Locate the cell with the specified text and output its [x, y] center coordinate. 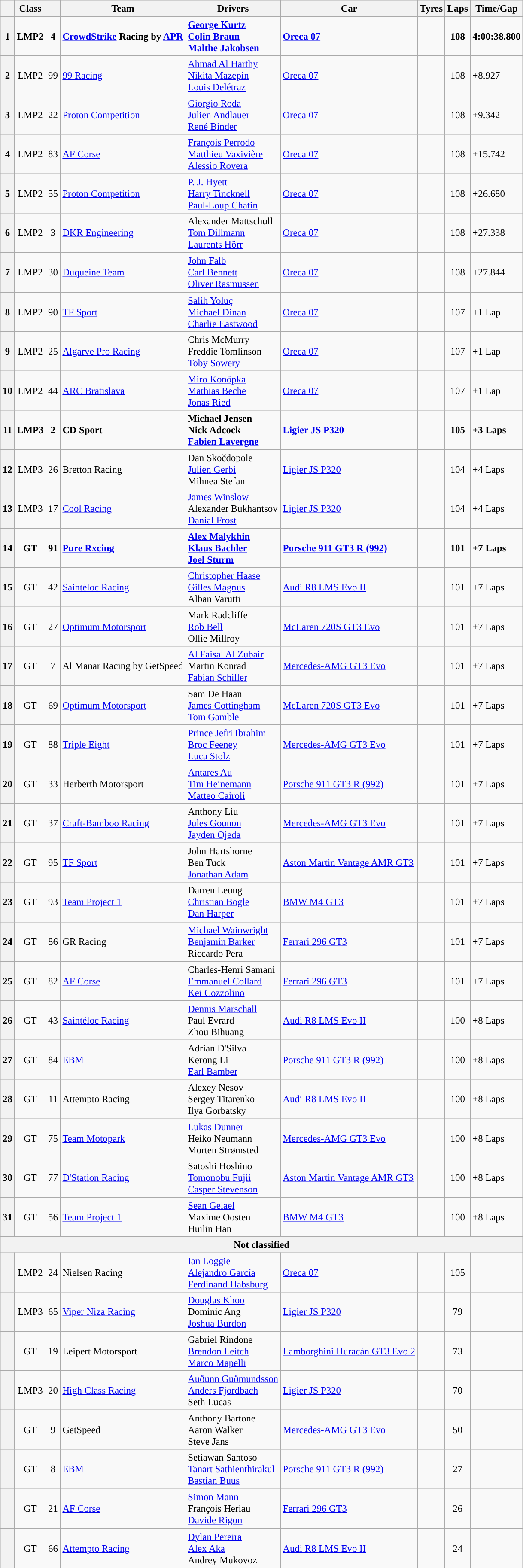
+9.342 [496, 115]
GetSpeed [123, 1430]
13 [8, 509]
65 [53, 1312]
42 [53, 587]
+3 Laps [496, 430]
High Class Racing [123, 1391]
69 [53, 706]
12 [8, 469]
Laps [458, 9]
CD Sport [123, 430]
Gabriel Rindone Brendon Leitch Marco Mapelli [233, 1351]
Pure Rxcing [123, 548]
Michael Wainwright Benjamin Barker Riccardo Pera [233, 941]
33 [53, 784]
73 [458, 1351]
Salih Yoluç Michael Dinan Charlie Eastwood [233, 312]
56 [53, 1217]
1 [8, 37]
Tyres [431, 9]
Dan Skočdopole Julien Gerbi Mihnea Stefan [233, 469]
James Winslow Alexander Bukhantsov Danial Frost [233, 509]
Duqueine Team [123, 272]
Sam De Haan James Cottingham Tom Gamble [233, 706]
28 [8, 1099]
Miro Konôpka Mathias Beche Jonas Ried [233, 391]
John Hartshorne Ben Tuck Jonathan Adam [233, 863]
10 [8, 391]
93 [53, 902]
31 [8, 1217]
Prince Jefri Ibrahim Broc Feeney Luca Stolz [233, 745]
Adrian D'Silva Kerong Li Earl Bamber [233, 1060]
37 [53, 823]
14 [8, 548]
Leipert Motorsport [123, 1351]
Team [123, 9]
DKR Engineering [123, 233]
Al Faisal Al Zubair Martin Konrad Fabian Schiller [233, 666]
75 [53, 1138]
Dennis Marschall Paul Evrard Zhou Bihuang [233, 1020]
82 [53, 981]
Ahmad Al Harthy Nikita Mazepin Louis Delétraz [233, 76]
Alexander Mattschull Tom Dillmann Laurents Hörr [233, 233]
Viper Niza Racing [123, 1312]
Alexey Nesov Sergey Titarenko Ilya Gorbatsky [233, 1099]
29 [8, 1138]
+27.338 [496, 233]
50 [458, 1430]
90 [53, 312]
15 [8, 587]
Sean Gelael Maxime Oosten Huilin Han [233, 1217]
23 [8, 902]
Nielsen Racing [123, 1273]
Bretton Racing [123, 469]
99 [53, 76]
Christopher Haase Gilles Magnus Alban Varutti [233, 587]
John Falb Carl Bennett Oliver Rasmussen [233, 272]
Algarve Pro Racing [123, 351]
Car [349, 9]
44 [53, 391]
+8.927 [496, 76]
84 [53, 1060]
François Perrodo Matthieu Vaxivière Alessio Rovera [233, 154]
George Kurtz Colin Braun Malthe Jakobsen [233, 37]
Team Motopark [123, 1138]
Not classified [262, 1245]
4:00:38.800 [496, 37]
95 [53, 863]
Ian Loggie Alejandro García Ferdinand Habsburg [233, 1273]
55 [53, 194]
Anthony Liu Jules Gounon Jayden Ojeda [233, 823]
+26.680 [496, 194]
Mark Radcliffe Rob Bell Ollie Millroy [233, 627]
70 [458, 1391]
6 [8, 233]
Drivers [233, 9]
16 [8, 627]
Michael Jensen Nick Adcock Fabien Lavergne [233, 430]
Chris McMurry Freddie Tomlinson Toby Sowery [233, 351]
CrowdStrike Racing by APR [123, 37]
77 [53, 1178]
99 Racing [123, 76]
Dylan Pereira Alex Aka Andrey Mukovoz [233, 1548]
43 [53, 1020]
83 [53, 154]
D'Station Racing [123, 1178]
Douglas Khoo Dominic Ang Joshua Burdon [233, 1312]
Anthony Bartone Aaron Walker Steve Jans [233, 1430]
79 [458, 1312]
Class [30, 9]
86 [53, 941]
Craft-Bamboo Racing [123, 823]
66 [53, 1548]
Giorgio Roda Julien Andlauer René Binder [233, 115]
Lamborghini Huracán GT3 Evo 2 [349, 1351]
+15.742 [496, 154]
Alex Malykhin Klaus Bachler Joel Sturm [233, 548]
Time/Gap [496, 9]
Darren Leung Christian Bogle Dan Harper [233, 902]
Herberth Motorsport [123, 784]
91 [53, 548]
Cool Racing [123, 509]
5 [8, 194]
Lukas Dunner Heiko Neumann Morten Strømsted [233, 1138]
P. J. Hyett Harry Tincknell Paul-Loup Chatin [233, 194]
+27.844 [496, 272]
18 [8, 706]
ARC Bratislava [123, 391]
Setiawan Santoso Tanart Sathienthirakul Bastian Buus [233, 1470]
88 [53, 745]
GR Racing [123, 941]
Triple Eight [123, 745]
Satoshi Hoshino Tomonobu Fujii Casper Stevenson [233, 1178]
Antares Au Tim Heinemann Matteo Cairoli [233, 784]
Simon Mann François Heriau Davide Rigon [233, 1509]
Al Manar Racing by GetSpeed [123, 666]
Auðunn Guðmundsson Anders Fjordbach Seth Lucas [233, 1391]
Charles-Henri Samani Emmanuel Collard Kei Cozzolino [233, 981]
